Locate the cell with the specified text and output its [x, y] center coordinate. 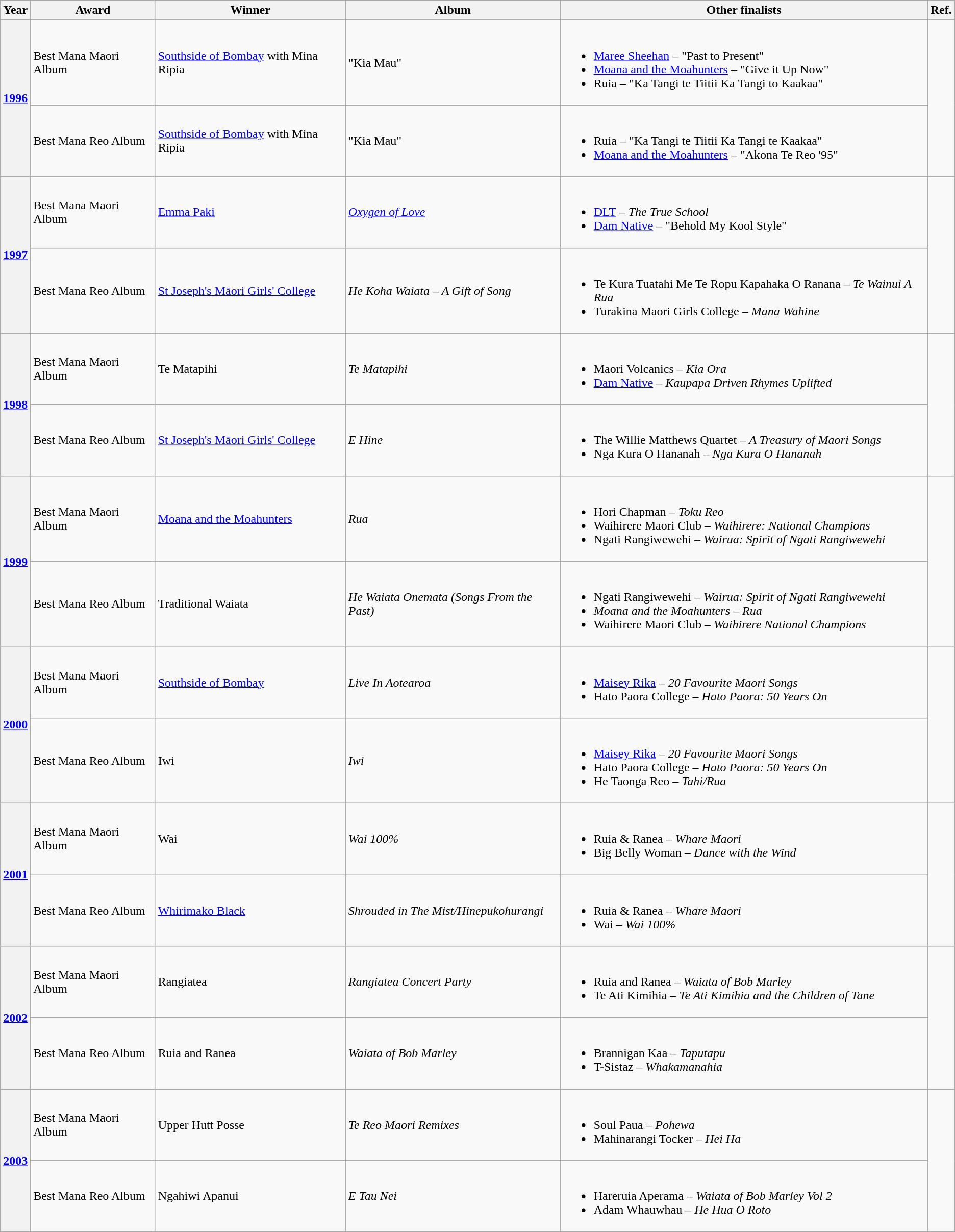
The Willie Matthews Quartet – A Treasury of Maori SongsNga Kura O Hananah – Nga Kura O Hananah [744, 440]
E Hine [453, 440]
Moana and the Moahunters [250, 518]
Live In Aotearoa [453, 682]
2001 [15, 874]
1998 [15, 405]
Traditional Waiata [250, 604]
DLT – The True SchoolDam Native – "Behold My Kool Style" [744, 212]
Rua [453, 518]
Maori Volcanics – Kia OraDam Native – Kaupapa Driven Rhymes Uplifted [744, 369]
Shrouded in The Mist/Hinepukohurangi [453, 910]
1996 [15, 98]
Rangiatea [250, 982]
Winner [250, 10]
Hareruia Aperama – Waiata of Bob Marley Vol 2Adam Whauwhau – He Hua O Roto [744, 1196]
Ruia and Ranea [250, 1053]
Te Reo Maori Remixes [453, 1125]
Brannigan Kaa – TaputapuT-Sistaz – Whakamanahia [744, 1053]
Wai 100% [453, 839]
2003 [15, 1161]
He Waiata Onemata (Songs From the Past) [453, 604]
Ruia & Ranea – Whare MaoriWai – Wai 100% [744, 910]
Rangiatea Concert Party [453, 982]
Maree Sheehan – "Past to Present"Moana and the Moahunters – "Give it Up Now"Ruia – "Ka Tangi te Tiitii Ka Tangi to Kaakaa" [744, 62]
Soul Paua – PohewaMahinarangi Tocker – Hei Ha [744, 1125]
Ref. [941, 10]
2002 [15, 1018]
E Tau Nei [453, 1196]
Album [453, 10]
2000 [15, 724]
Te Kura Tuatahi Me Te Ropu Kapahaka O Ranana – Te Wainui A RuaTurakina Maori Girls College – Mana Wahine [744, 291]
Emma Paki [250, 212]
Hori Chapman – Toku ReoWaihirere Maori Club – Waihirere: National ChampionsNgati Rangiwewehi – Wairua: Spirit of Ngati Rangiwewehi [744, 518]
Upper Hutt Posse [250, 1125]
1999 [15, 561]
Maisey Rika – 20 Favourite Maori SongsHato Paora College – Hato Paora: 50 Years OnHe Taonga Reo – Tahi/Rua [744, 760]
Maisey Rika – 20 Favourite Maori SongsHato Paora College – Hato Paora: 50 Years On [744, 682]
Waiata of Bob Marley [453, 1053]
Ruia and Ranea – Waiata of Bob MarleyTe Ati Kimihia – Te Ati Kimihia and the Children of Tane [744, 982]
Ngahiwi Apanui [250, 1196]
Southside of Bombay [250, 682]
Oxygen of Love [453, 212]
Other finalists [744, 10]
Award [93, 10]
Wai [250, 839]
1997 [15, 255]
Ngati Rangiwewehi – Wairua: Spirit of Ngati RangiwewehiMoana and the Moahunters – RuaWaihirere Maori Club – Waihirere National Champions [744, 604]
Ruia – "Ka Tangi te Tiitii Ka Tangi te Kaakaa"Moana and the Moahunters – "Akona Te Reo '95" [744, 141]
He Koha Waiata – A Gift of Song [453, 291]
Year [15, 10]
Whirimako Black [250, 910]
Ruia & Ranea – Whare MaoriBig Belly Woman – Dance with the Wind [744, 839]
